Return [x, y] of the center of cell containing provided text 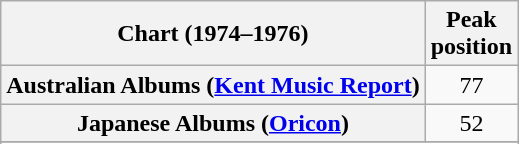
Chart (1974–1976) [213, 34]
52 [471, 123]
Japanese Albums (Oricon) [213, 123]
77 [471, 85]
Australian Albums (Kent Music Report) [213, 85]
Peakposition [471, 34]
